Determine the [X, Y] coordinate at the center of the cell enclosing the given text.  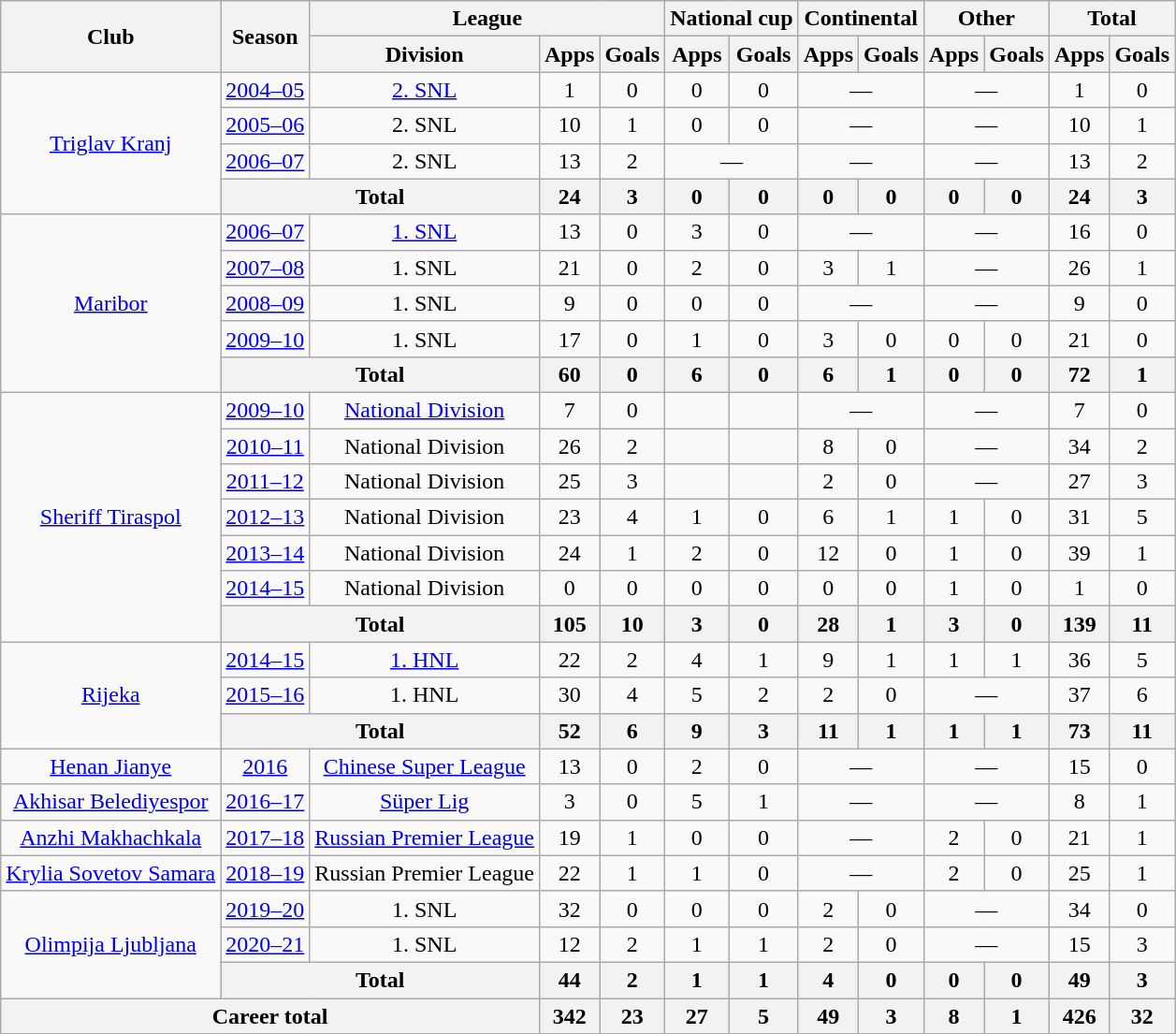
Continental [861, 19]
44 [569, 980]
2012–13 [266, 517]
2011–12 [266, 482]
36 [1079, 660]
60 [569, 374]
426 [1079, 1015]
2004–05 [266, 90]
Olimpija Ljubljana [110, 944]
2016–17 [266, 802]
Season [266, 36]
2016 [266, 766]
Rijeka [110, 695]
Division [425, 54]
2015–16 [266, 695]
Krylia Sovetov Samara [110, 873]
Anzhi Makhachkala [110, 837]
Club [110, 36]
Triglav Kranj [110, 143]
52 [569, 731]
Akhisar Belediyespor [110, 802]
League [487, 19]
Henan Jianye [110, 766]
73 [1079, 731]
16 [1079, 232]
2018–19 [266, 873]
2017–18 [266, 837]
28 [828, 624]
2005–06 [266, 125]
39 [1079, 553]
Sheriff Tiraspol [110, 517]
139 [1079, 624]
19 [569, 837]
72 [1079, 374]
2013–14 [266, 553]
17 [569, 339]
Other [986, 19]
Chinese Super League [425, 766]
342 [569, 1015]
30 [569, 695]
Maribor [110, 303]
2020–21 [266, 944]
31 [1079, 517]
2007–08 [266, 268]
Career total [270, 1015]
Süper Lig [425, 802]
105 [569, 624]
2008–09 [266, 303]
37 [1079, 695]
2019–20 [266, 909]
2010–11 [266, 446]
National cup [732, 19]
